Search for the cell housing the specified text and yield its (x, y) center coordinate. 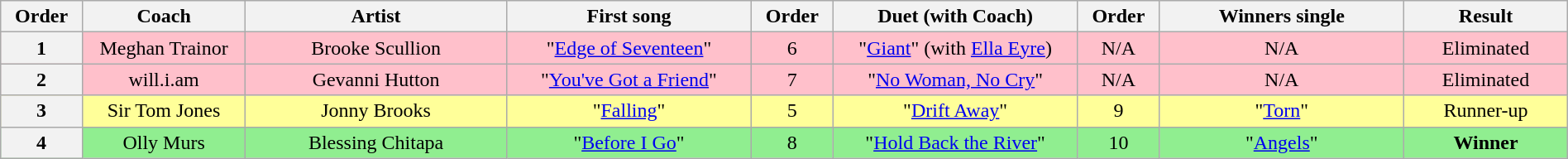
Winners single (1282, 17)
Gevanni Hutton (376, 79)
10 (1118, 142)
8 (792, 142)
"You've Got a Friend" (629, 79)
"Torn" (1282, 111)
will.i.am (164, 79)
First song (629, 17)
2 (41, 79)
"Drift Away" (955, 111)
3 (41, 111)
"Edge of Seventeen" (629, 48)
"Angels" (1282, 142)
"No Woman, No Cry" (955, 79)
6 (792, 48)
7 (792, 79)
"Giant" (with Ella Eyre) (955, 48)
Result (1485, 17)
Artist (376, 17)
Runner-up (1485, 111)
Meghan Trainor (164, 48)
Coach (164, 17)
"Falling" (629, 111)
5 (792, 111)
Sir Tom Jones (164, 111)
"Before I Go" (629, 142)
Duet (with Coach) (955, 17)
Olly Murs (164, 142)
9 (1118, 111)
Blessing Chitapa (376, 142)
4 (41, 142)
1 (41, 48)
Jonny Brooks (376, 111)
"Hold Back the River" (955, 142)
Winner (1485, 142)
Brooke Scullion (376, 48)
